Return [X, Y] of the center of cell containing provided text 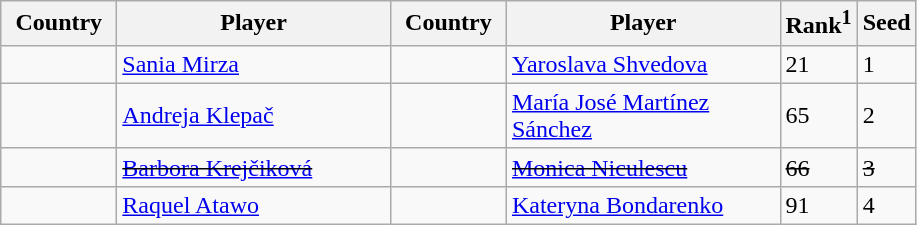
3 [886, 167]
Barbora Krejčiková [254, 167]
4 [886, 205]
1 [886, 64]
Yaroslava Shvedova [643, 64]
Monica Niculescu [643, 167]
María José Martínez Sánchez [643, 116]
91 [818, 205]
Raquel Atawo [254, 205]
Rank1 [818, 24]
65 [818, 116]
Kateryna Bondarenko [643, 205]
66 [818, 167]
21 [818, 64]
2 [886, 116]
Sania Mirza [254, 64]
Andreja Klepač [254, 116]
Seed [886, 24]
